Capture the cell that displays the provided text and extract its [X, Y] central coordinate. 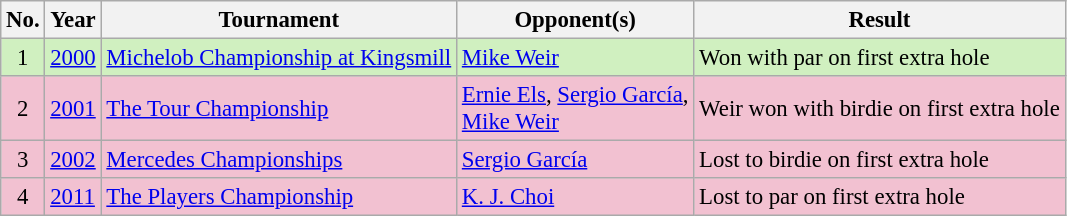
Mercedes Championships [278, 160]
2011 [73, 197]
K. J. Choi [576, 197]
Weir won with birdie on first extra hole [880, 108]
Sergio García [576, 160]
1 [23, 58]
Opponent(s) [576, 20]
2000 [73, 58]
Ernie Els, Sergio García, Mike Weir [576, 108]
2002 [73, 160]
Mike Weir [576, 58]
Michelob Championship at Kingsmill [278, 58]
The Players Championship [278, 197]
2 [23, 108]
Won with par on first extra hole [880, 58]
3 [23, 160]
Lost to birdie on first extra hole [880, 160]
4 [23, 197]
The Tour Championship [278, 108]
No. [23, 20]
Year [73, 20]
Lost to par on first extra hole [880, 197]
Result [880, 20]
2001 [73, 108]
Tournament [278, 20]
